Output the [x, y] coordinate of the center of the cell containing the given text.  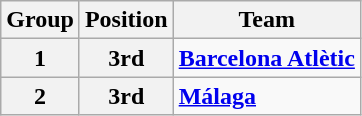
Barcelona Atlètic [266, 58]
1 [40, 58]
Team [266, 20]
2 [40, 96]
Group [40, 20]
Position [126, 20]
Málaga [266, 96]
